Detect which cell encompasses the target text, then output its (X, Y) center coordinate. 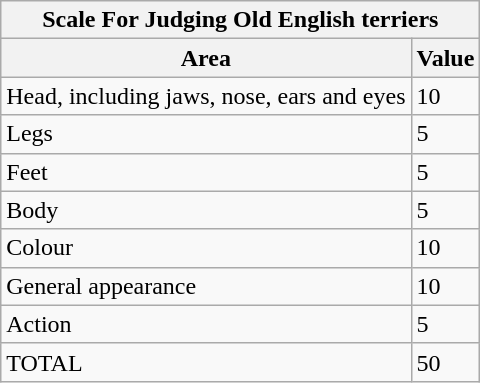
TOTAL (206, 362)
Body (206, 210)
Legs (206, 134)
Value (446, 58)
General appearance (206, 286)
Feet (206, 172)
Scale For Judging Old English terriers (240, 20)
50 (446, 362)
Area (206, 58)
Colour (206, 248)
Head, including jaws, nose, ears and eyes (206, 96)
Action (206, 324)
